Output the [x, y] coordinate of the center of the cell containing the given text.  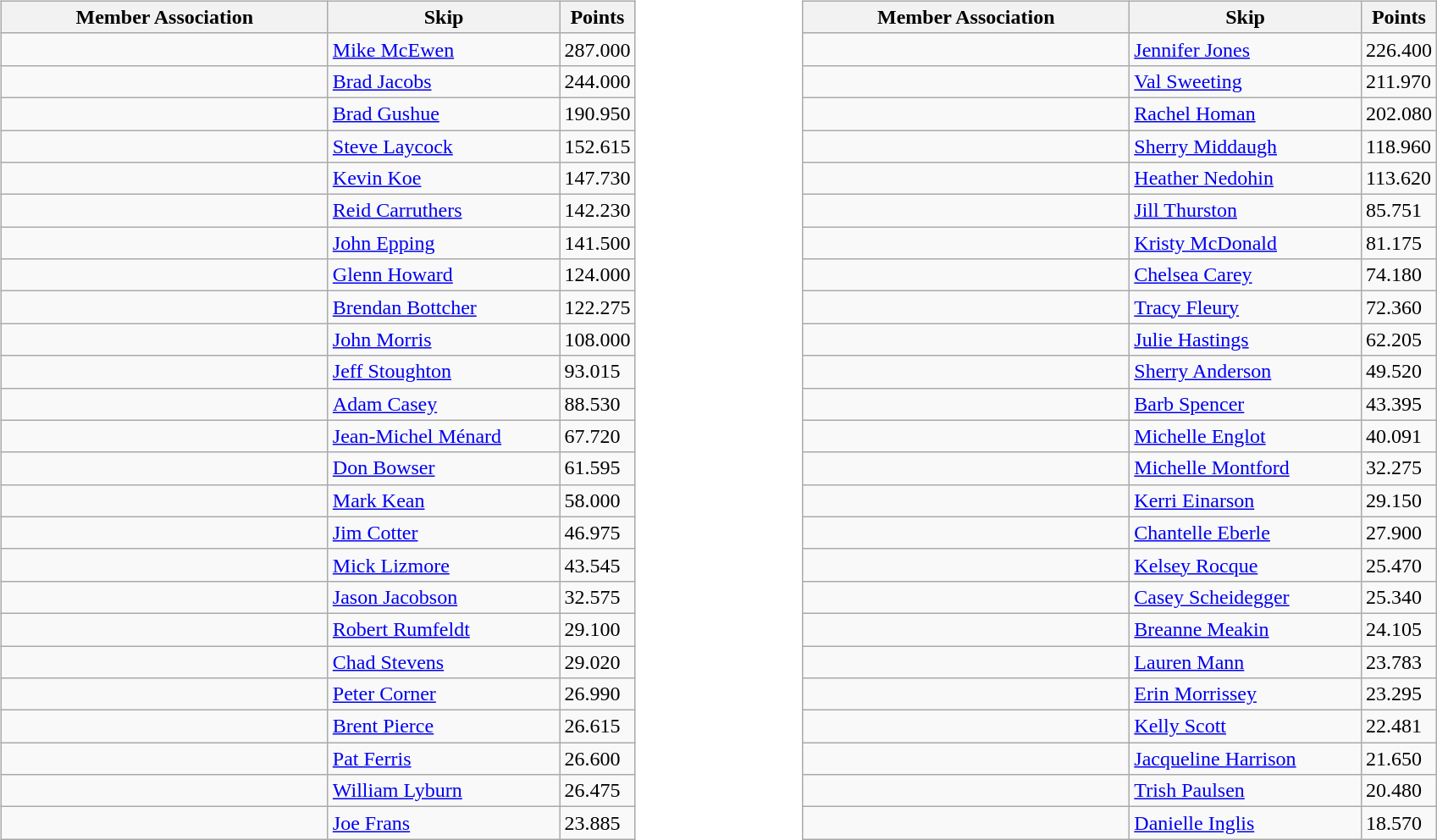
202.080 [1399, 113]
25.340 [1399, 597]
20.480 [1399, 791]
Kelly Scott [1246, 727]
Brent Pierce [444, 727]
Kristy McDonald [1246, 243]
Jeff Stoughton [444, 372]
Mick Lizmore [444, 565]
40.091 [1399, 436]
Danielle Inglis [1246, 823]
29.100 [598, 629]
Brad Jacobs [444, 81]
Adam Casey [444, 404]
23.885 [598, 823]
244.000 [598, 81]
62.205 [1399, 340]
27.900 [1399, 533]
Tracy Fleury [1246, 307]
Chad Stevens [444, 661]
John Epping [444, 243]
John Morris [444, 340]
67.720 [598, 436]
Casey Scheidegger [1246, 597]
William Lyburn [444, 791]
93.015 [598, 372]
Chelsea Carey [1246, 275]
Jim Cotter [444, 533]
113.620 [1399, 179]
26.475 [598, 791]
Peter Corner [444, 694]
Joe Frans [444, 823]
26.615 [598, 727]
23.295 [1399, 694]
141.500 [598, 243]
Brendan Bottcher [444, 307]
18.570 [1399, 823]
Barb Spencer [1246, 404]
211.970 [1399, 81]
32.275 [1399, 468]
Kerri Einarson [1246, 500]
Glenn Howard [444, 275]
226.400 [1399, 49]
Kelsey Rocque [1246, 565]
88.530 [598, 404]
61.595 [598, 468]
Erin Morrissey [1246, 694]
152.615 [598, 146]
Michelle Montford [1246, 468]
43.395 [1399, 404]
Val Sweeting [1246, 81]
43.545 [598, 565]
122.275 [598, 307]
Mark Kean [444, 500]
Rachel Homan [1246, 113]
26.600 [598, 759]
85.751 [1399, 211]
Julie Hastings [1246, 340]
Chantelle Eberle [1246, 533]
Jennifer Jones [1246, 49]
21.650 [1399, 759]
118.960 [1399, 146]
190.950 [598, 113]
58.000 [598, 500]
124.000 [598, 275]
26.990 [598, 694]
72.360 [1399, 307]
Kevin Koe [444, 179]
108.000 [598, 340]
Breanne Meakin [1246, 629]
Mike McEwen [444, 49]
25.470 [1399, 565]
24.105 [1399, 629]
Heather Nedohin [1246, 179]
81.175 [1399, 243]
Robert Rumfeldt [444, 629]
Jacqueline Harrison [1246, 759]
Lauren Mann [1246, 661]
Sherry Anderson [1246, 372]
32.575 [598, 597]
Jean-Michel Ménard [444, 436]
Sherry Middaugh [1246, 146]
Don Bowser [444, 468]
Brad Gushue [444, 113]
Pat Ferris [444, 759]
23.783 [1399, 661]
49.520 [1399, 372]
Reid Carruthers [444, 211]
147.730 [598, 179]
22.481 [1399, 727]
Michelle Englot [1246, 436]
Steve Laycock [444, 146]
Trish Paulsen [1246, 791]
142.230 [598, 211]
287.000 [598, 49]
Jason Jacobson [444, 597]
74.180 [1399, 275]
29.020 [598, 661]
Jill Thurston [1246, 211]
29.150 [1399, 500]
46.975 [598, 533]
